Find where the given text appears and provide that cell's center as [x, y] coordinate. 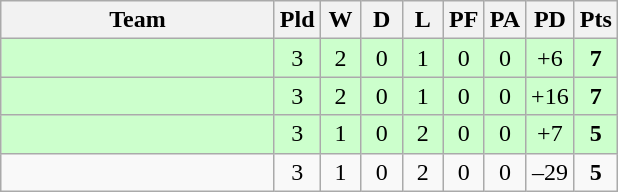
PD [550, 20]
W [340, 20]
+16 [550, 96]
D [382, 20]
Pld [297, 20]
Team [138, 20]
+7 [550, 134]
PF [464, 20]
–29 [550, 172]
PA [504, 20]
+6 [550, 58]
Pts [596, 20]
L [422, 20]
